Extract the (X, Y) coordinate from the center of the cell holding the provided text.  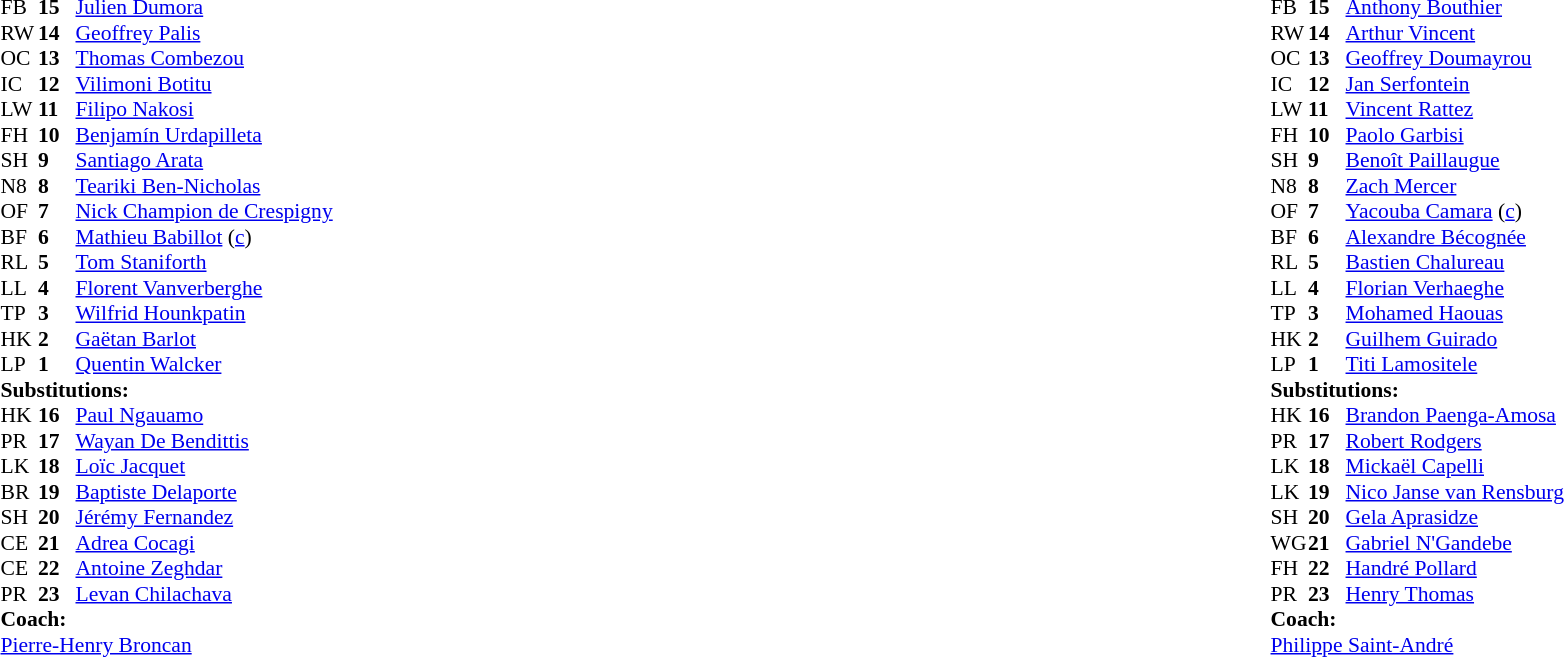
Levan Chilachava (204, 594)
Alexandre Bécognée (1455, 237)
Handré Pollard (1455, 569)
Adrea Cocagi (204, 543)
Geoffrey Palis (204, 33)
Brandon Paenga-Amosa (1455, 415)
Nick Champion de Crespigny (204, 211)
WG (1290, 543)
Paul Ngauamo (204, 415)
BR (19, 492)
Mickaël Capelli (1455, 467)
Henry Thomas (1455, 594)
Santiago Arata (204, 161)
Tom Staniforth (204, 263)
Gaëtan Barlot (204, 339)
Vilimoni Botitu (204, 84)
Arthur Vincent (1455, 33)
Mohamed Haouas (1455, 313)
Loïc Jacquet (204, 467)
Benjamín Urdapilleta (204, 135)
Guilhem Guirado (1455, 339)
Antoine Zeghdar (204, 569)
Wayan De Bendittis (204, 441)
Thomas Combezou (204, 59)
Yacouba Camara (c) (1455, 211)
Robert Rodgers (1455, 441)
Jan Serfontein (1455, 84)
Gela Aprasidze (1455, 517)
Baptiste Delaporte (204, 492)
Quentin Walcker (204, 365)
Titi Lamositele (1455, 365)
Mathieu Babillot (c) (204, 237)
Paolo Garbisi (1455, 135)
Filipo Nakosi (204, 109)
Gabriel N'Gandebe (1455, 543)
Vincent Rattez (1455, 109)
Benoît Paillaugue (1455, 161)
Wilfrid Hounkpatin (204, 313)
Florian Verhaeghe (1455, 288)
Jérémy Fernandez (204, 517)
Teariki Ben-Nicholas (204, 186)
Florent Vanverberghe (204, 288)
Bastien Chalureau (1455, 263)
Nico Janse van Rensburg (1455, 492)
Geoffrey Doumayrou (1455, 59)
Zach Mercer (1455, 186)
